Return the (x, y) coordinate for the center point of the cell that contains the specified text.  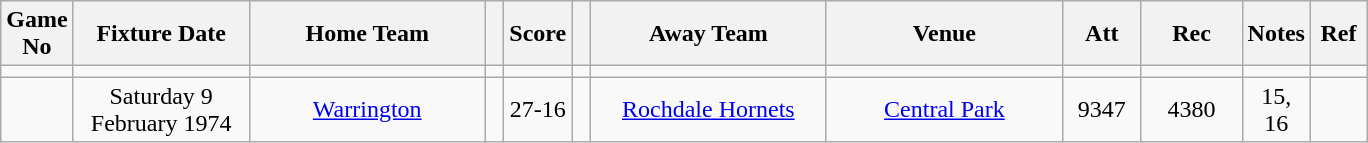
Venue (944, 34)
Notes (1276, 34)
27-16 (538, 110)
Rec (1192, 34)
Away Team (708, 34)
Central Park (944, 110)
Saturday 9 February 1974 (161, 110)
Home Team (367, 34)
Att (1102, 34)
Rochdale Hornets (708, 110)
Fixture Date (161, 34)
Ref (1338, 34)
15, 16 (1276, 110)
9347 (1102, 110)
Warrington (367, 110)
Score (538, 34)
4380 (1192, 110)
Game No (37, 34)
